Determine the [x, y] coordinate at the center of the cell enclosing the given text.  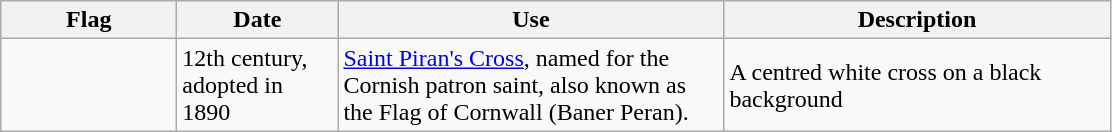
Use [531, 20]
Date [258, 20]
12th century, adopted in 1890 [258, 85]
Saint Piran's Cross, named for the Cornish patron saint, also known as the Flag of Cornwall (Baner Peran). [531, 85]
Description [917, 20]
A centred white cross on a black background [917, 85]
Flag [89, 20]
